Provide the (X, Y) coordinate of the cell's center where the given text is located.  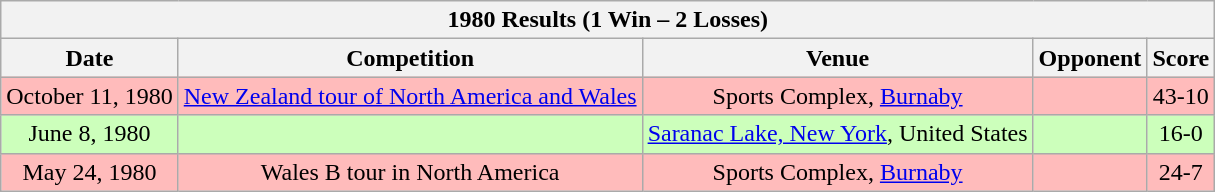
Score (1181, 58)
Competition (410, 58)
Wales B tour in North America (410, 172)
Saranac Lake, New York, United States (838, 134)
Date (90, 58)
Opponent (1090, 58)
24-7 (1181, 172)
16-0 (1181, 134)
Venue (838, 58)
June 8, 1980 (90, 134)
1980 Results (1 Win – 2 Losses) (608, 20)
New Zealand tour of North America and Wales (410, 96)
October 11, 1980 (90, 96)
43-10 (1181, 96)
May 24, 1980 (90, 172)
